From the cell containing the given text, extract its center point as [X, Y] coordinate. 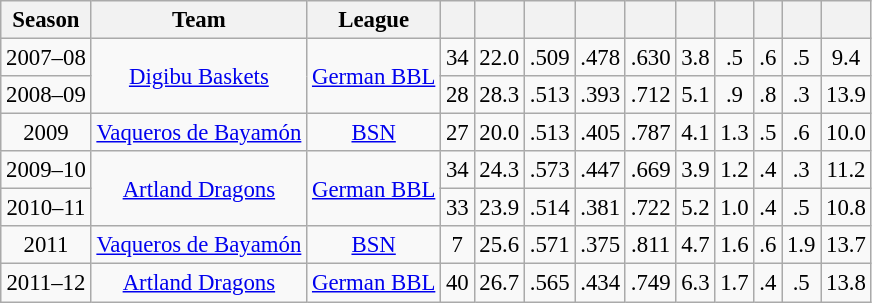
.722 [650, 208]
.447 [600, 170]
.375 [600, 245]
3.9 [696, 170]
7 [458, 245]
1.0 [734, 208]
1.9 [802, 245]
.405 [600, 133]
13.7 [846, 245]
20.0 [499, 133]
2010–11 [46, 208]
26.7 [499, 283]
2011 [46, 245]
10.8 [846, 208]
Season [46, 20]
13.9 [846, 95]
9.4 [846, 58]
.381 [600, 208]
23.9 [499, 208]
.573 [549, 170]
Team [199, 20]
2007–08 [46, 58]
27 [458, 133]
1.2 [734, 170]
1.7 [734, 283]
.630 [650, 58]
.9 [734, 95]
.712 [650, 95]
2011–12 [46, 283]
League [374, 20]
.509 [549, 58]
2009 [46, 133]
.565 [549, 283]
2009–10 [46, 170]
.478 [600, 58]
6.3 [696, 283]
1.3 [734, 133]
.749 [650, 283]
Digibu Baskets [199, 76]
33 [458, 208]
.8 [768, 95]
4.7 [696, 245]
.571 [549, 245]
28 [458, 95]
5.2 [696, 208]
5.1 [696, 95]
24.3 [499, 170]
10.0 [846, 133]
13.8 [846, 283]
25.6 [499, 245]
.787 [650, 133]
40 [458, 283]
.811 [650, 245]
11.2 [846, 170]
4.1 [696, 133]
2008–09 [46, 95]
3.8 [696, 58]
.434 [600, 283]
28.3 [499, 95]
.669 [650, 170]
.514 [549, 208]
.393 [600, 95]
1.6 [734, 245]
22.0 [499, 58]
